Pinpoint the cell where the given text exists, returning its (X, Y) midpoint coordinate. 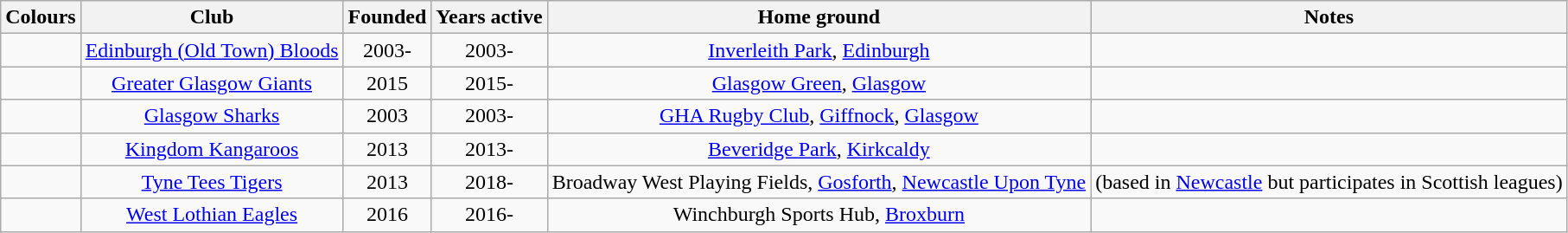
Broadway West Playing Fields, Gosforth, Newcastle Upon Tyne (819, 182)
GHA Rugby Club, Giffnock, Glasgow (819, 116)
Inverleith Park, Edinburgh (819, 50)
Club (212, 17)
Glasgow Green, Glasgow (819, 83)
Greater Glasgow Giants (212, 83)
Glasgow Sharks (212, 116)
Founded (387, 17)
Winchburgh Sports Hub, Broxburn (819, 215)
2015 (387, 83)
Kingdom Kangaroos (212, 149)
2016 (387, 215)
Edinburgh (Old Town) Bloods (212, 50)
2013- (489, 149)
Years active (489, 17)
West Lothian Eagles (212, 215)
2016- (489, 215)
2018- (489, 182)
Colours (41, 17)
(based in Newcastle but participates in Scottish leagues) (1329, 182)
Home ground (819, 17)
2003 (387, 116)
Beveridge Park, Kirkcaldy (819, 149)
2015- (489, 83)
Tyne Tees Tigers (212, 182)
Notes (1329, 17)
